For the text-containing cell, return its midpoint in [X, Y] coordinate format. 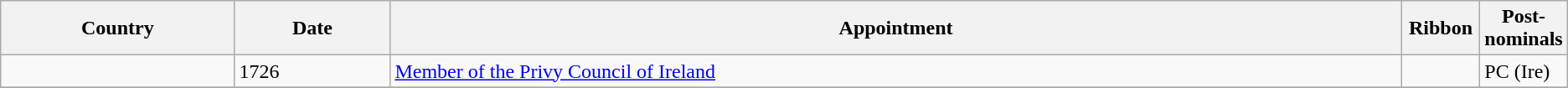
Post-nominals [1524, 28]
Ribbon [1441, 28]
Appointment [896, 28]
Country [117, 28]
Member of the Privy Council of Ireland [896, 71]
PC (Ire) [1524, 71]
Date [312, 28]
1726 [312, 71]
